Capture the cell that displays the provided text and extract its [x, y] central coordinate. 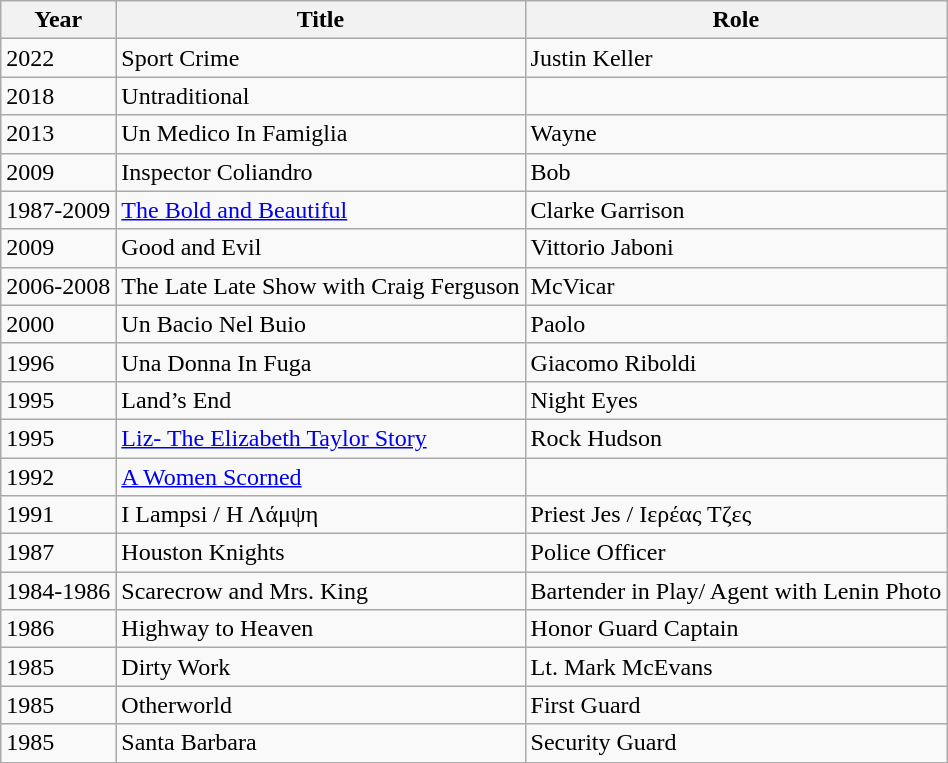
2022 [58, 58]
Untraditional [320, 96]
1996 [58, 362]
Una Donna In Fuga [320, 362]
Police Officer [736, 553]
Liz- The Elizabeth Taylor Story [320, 438]
2013 [58, 134]
2006-2008 [58, 286]
The Late Late Show with Craig Ferguson [320, 286]
Paolo [736, 324]
First Guard [736, 705]
Vittorio Jaboni [736, 248]
Highway to Heaven [320, 629]
Sport Crime [320, 58]
Security Guard [736, 743]
Title [320, 20]
Night Eyes [736, 400]
McVicar [736, 286]
1986 [58, 629]
I Lampsi / Η Λάμψη [320, 515]
Land’s End [320, 400]
Houston Knights [320, 553]
Rock Hudson [736, 438]
2000 [58, 324]
Inspector Coliandro [320, 172]
Dirty Work [320, 667]
Role [736, 20]
1987 [58, 553]
Bob [736, 172]
The Bold and Beautiful [320, 210]
1984-1986 [58, 591]
Justin Keller [736, 58]
Honor Guard Captain [736, 629]
Un Medico In Famiglia [320, 134]
Giacomo Riboldi [736, 362]
1991 [58, 515]
Wayne [736, 134]
Year [58, 20]
Priest Jes / Ιερέας Τζες [736, 515]
Scarecrow and Mrs. King [320, 591]
Good and Evil [320, 248]
2018 [58, 96]
1992 [58, 477]
Bartender in Play/ Agent with Lenin Photo [736, 591]
Un Bacio Nel Buio [320, 324]
A Women Scorned [320, 477]
Lt. Mark McEvans [736, 667]
Clarke Garrison [736, 210]
1987-2009 [58, 210]
Santa Barbara [320, 743]
Otherworld [320, 705]
